Return the (X, Y) coordinate for the center point of the cell that contains the specified text.  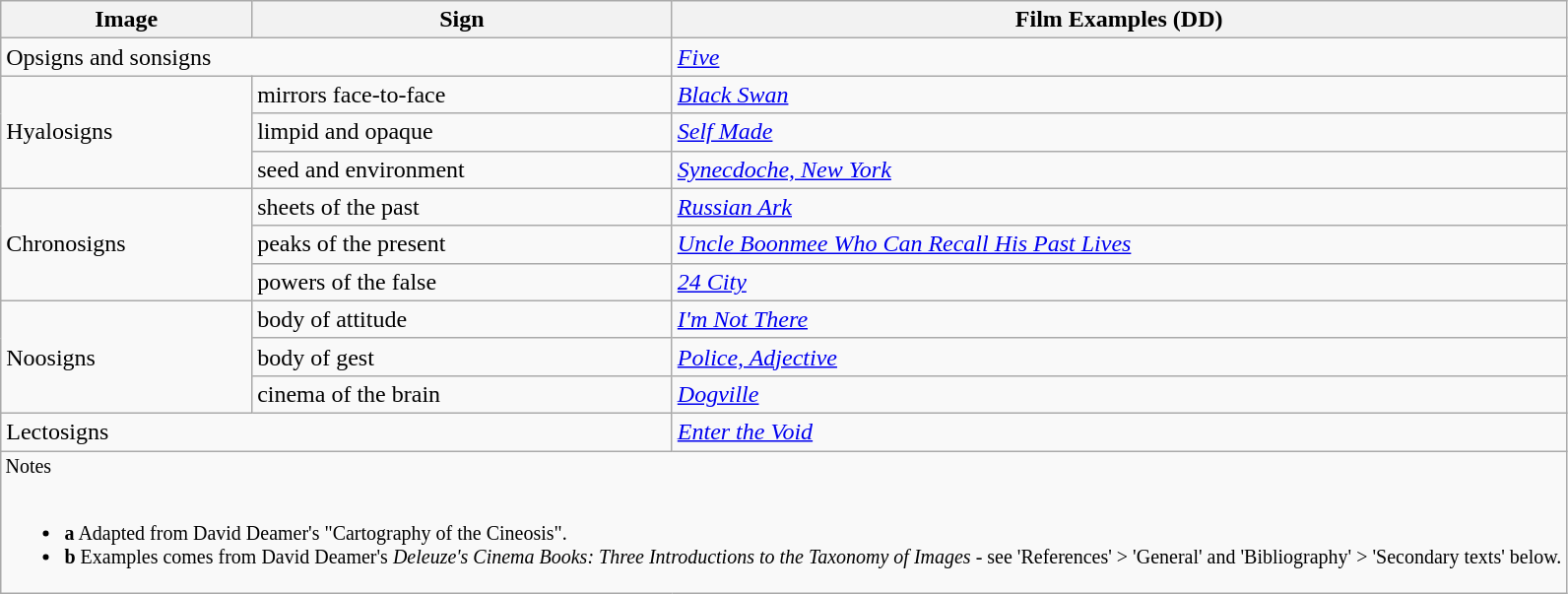
Five (1119, 57)
Sign (463, 20)
Police, Adjective (1119, 357)
24 City (1119, 282)
body of gest (463, 357)
Synecdoche, New York (1119, 169)
Noosigns (126, 357)
seed and environment (463, 169)
powers of the false (463, 282)
Opsigns and sonsigns (337, 57)
Uncle Boonmee Who Can Recall His Past Lives (1119, 244)
limpid and opaque (463, 132)
mirrors face-to-face (463, 95)
sheets of the past (463, 207)
Image (126, 20)
Hyalosigns (126, 132)
Film Examples (DD) (1119, 20)
I'm Not There (1119, 319)
Chronosigns (126, 244)
peaks of the present (463, 244)
body of attitude (463, 319)
cinema of the brain (463, 394)
Self Made (1119, 132)
Russian Ark (1119, 207)
Black Swan (1119, 95)
Lectosigns (337, 431)
Dogville (1119, 394)
Enter the Void (1119, 431)
